Find where the given text appears and provide that cell's center as [x, y] coordinate. 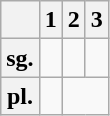
pl. [20, 96]
2 [74, 20]
sg. [20, 58]
1 [50, 20]
3 [96, 20]
